Extract the [X, Y] coordinate from the center of the cell holding the provided text.  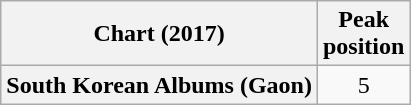
Peak position [363, 34]
5 [363, 85]
Chart (2017) [160, 34]
South Korean Albums (Gaon) [160, 85]
